For the text-containing cell, return its midpoint in [X, Y] coordinate format. 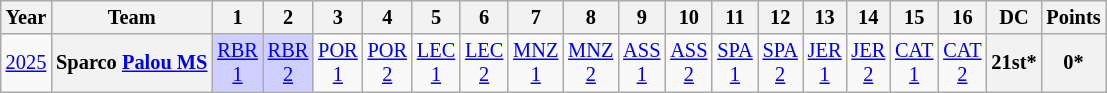
Year [26, 17]
Sparco Palou MS [132, 63]
12 [780, 17]
9 [642, 17]
RBR1 [237, 63]
2025 [26, 63]
21st* [1014, 63]
4 [388, 17]
2 [288, 17]
MNZ1 [536, 63]
SPA1 [734, 63]
LEC1 [436, 63]
MNZ2 [590, 63]
1 [237, 17]
3 [338, 17]
15 [914, 17]
CAT2 [962, 63]
JER1 [825, 63]
16 [962, 17]
CAT1 [914, 63]
DC [1014, 17]
POR2 [388, 63]
14 [868, 17]
6 [484, 17]
Team [132, 17]
POR1 [338, 63]
8 [590, 17]
11 [734, 17]
ASS1 [642, 63]
5 [436, 17]
0* [1073, 63]
RBR2 [288, 63]
10 [688, 17]
13 [825, 17]
ASS2 [688, 63]
JER2 [868, 63]
7 [536, 17]
LEC2 [484, 63]
Points [1073, 17]
SPA2 [780, 63]
